Return [x, y] of the center of cell containing provided text 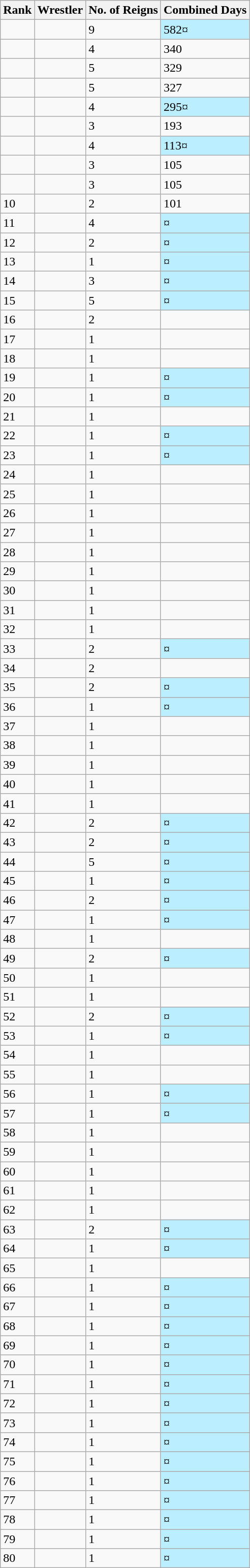
35 [17, 687]
37 [17, 726]
44 [17, 862]
51 [17, 997]
32 [17, 629]
43 [17, 842]
78 [17, 1520]
39 [17, 765]
34 [17, 668]
12 [17, 243]
26 [17, 513]
66 [17, 1287]
49 [17, 958]
28 [17, 552]
33 [17, 649]
46 [17, 900]
69 [17, 1345]
Wrestler [60, 10]
62 [17, 1210]
80 [17, 1558]
27 [17, 532]
61 [17, 1191]
19 [17, 378]
No. of Reigns [123, 10]
24 [17, 474]
67 [17, 1307]
327 [205, 87]
21 [17, 416]
Combined Days [205, 10]
15 [17, 300]
10 [17, 203]
48 [17, 939]
57 [17, 1113]
23 [17, 455]
113¤ [205, 145]
25 [17, 494]
50 [17, 978]
58 [17, 1132]
65 [17, 1268]
40 [17, 784]
77 [17, 1500]
73 [17, 1423]
36 [17, 707]
74 [17, 1442]
17 [17, 339]
41 [17, 803]
59 [17, 1152]
42 [17, 823]
76 [17, 1481]
20 [17, 397]
11 [17, 223]
56 [17, 1094]
38 [17, 745]
31 [17, 610]
63 [17, 1229]
18 [17, 358]
54 [17, 1055]
22 [17, 436]
9 [123, 29]
29 [17, 571]
101 [205, 203]
16 [17, 320]
Rank [17, 10]
13 [17, 262]
47 [17, 920]
55 [17, 1074]
582¤ [205, 29]
64 [17, 1249]
70 [17, 1365]
53 [17, 1036]
295¤ [205, 107]
60 [17, 1171]
52 [17, 1016]
329 [205, 68]
45 [17, 881]
79 [17, 1539]
30 [17, 591]
68 [17, 1326]
75 [17, 1461]
71 [17, 1384]
72 [17, 1403]
340 [205, 49]
193 [205, 126]
14 [17, 281]
